For the text-containing cell, return its midpoint in [x, y] coordinate format. 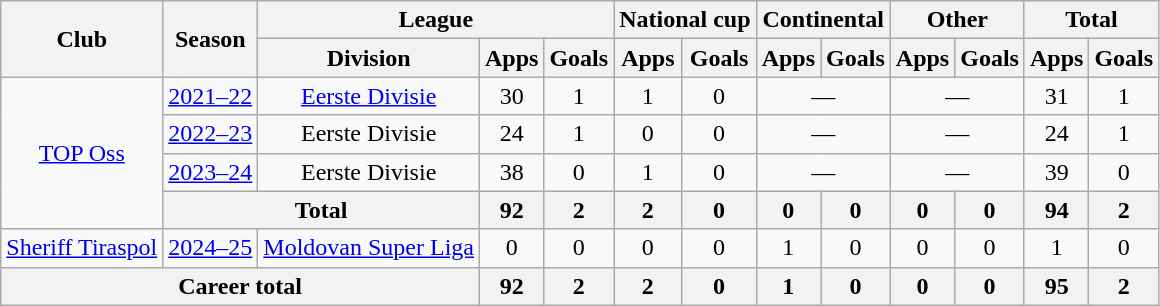
Career total [240, 286]
2021–22 [210, 96]
Division [369, 58]
Season [210, 39]
League [436, 20]
38 [511, 172]
Club [82, 39]
94 [1056, 210]
2023–24 [210, 172]
TOP Oss [82, 153]
Other [957, 20]
31 [1056, 96]
39 [1056, 172]
95 [1056, 286]
Sheriff Tiraspol [82, 248]
National cup [685, 20]
Continental [823, 20]
2024–25 [210, 248]
30 [511, 96]
Moldovan Super Liga [369, 248]
2022–23 [210, 134]
